Provide the (X, Y) coordinate of the cell's center where the given text is located.  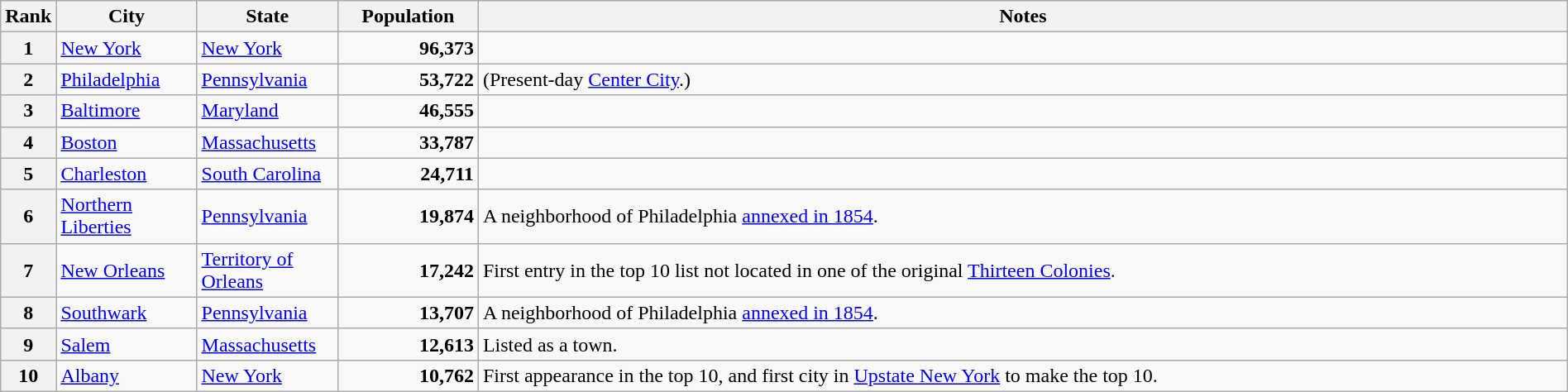
6 (28, 217)
9 (28, 344)
Northern Liberties (127, 217)
46,555 (408, 111)
3 (28, 111)
5 (28, 174)
7 (28, 270)
Notes (1022, 17)
Philadelphia (127, 79)
1 (28, 48)
24,711 (408, 174)
Albany (127, 375)
South Carolina (267, 174)
19,874 (408, 217)
10 (28, 375)
Southwark (127, 313)
Rank (28, 17)
Baltimore (127, 111)
17,242 (408, 270)
Listed as a town. (1022, 344)
First appearance in the top 10, and first city in Upstate New York to make the top 10. (1022, 375)
Population (408, 17)
City (127, 17)
Charleston (127, 174)
13,707 (408, 313)
(Present-day Center City.) (1022, 79)
Salem (127, 344)
53,722 (408, 79)
State (267, 17)
33,787 (408, 142)
8 (28, 313)
96,373 (408, 48)
Territory of Orleans (267, 270)
New Orleans (127, 270)
First entry in the top 10 list not located in one of the original Thirteen Colonies. (1022, 270)
Boston (127, 142)
Maryland (267, 111)
10,762 (408, 375)
4 (28, 142)
12,613 (408, 344)
2 (28, 79)
